For the text-containing cell, return its midpoint in (X, Y) coordinate format. 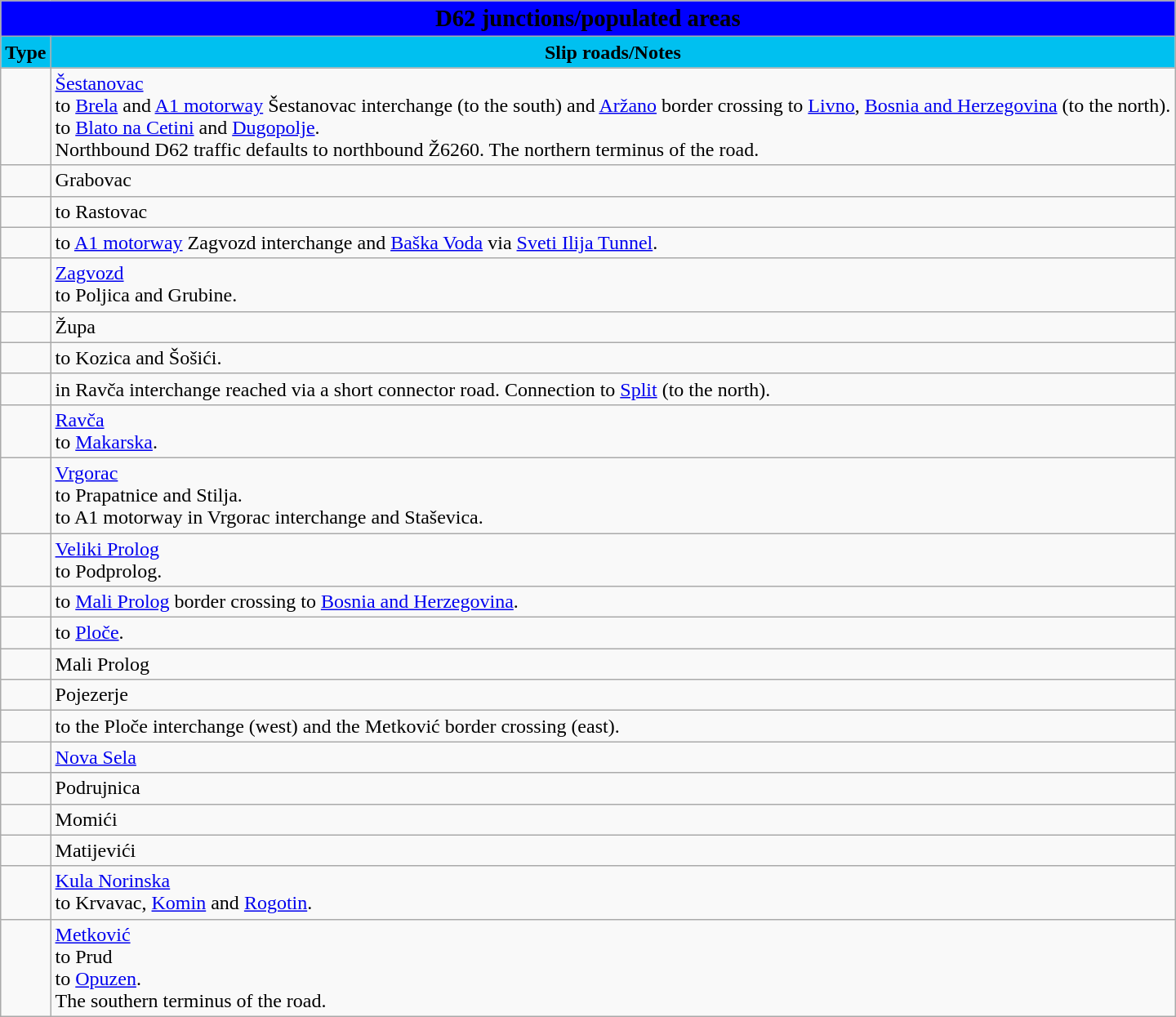
to Mali Prolog border crossing to Bosnia and Herzegovina. (612, 602)
Mali Prolog (612, 664)
Zagvozd to Poljica and Grubine. (612, 284)
D62 junctions/populated areas (588, 19)
Grabovac (612, 181)
Župa (612, 327)
to Ploče. (612, 633)
Metković to Prud to Opuzen.The southern terminus of the road. (612, 967)
Podrujnica (612, 788)
to the Ploče interchange (west) and the Metković border crossing (east). (612, 726)
to Rastovac (612, 212)
Matijevići (612, 850)
Vrgorac to Prapatnice and Stilja. to A1 motorway in Vrgorac interchange and Staševica. (612, 495)
Veliki Prolog to Podprolog. (612, 559)
Momići (612, 819)
Kula Norinska to Krvavac, Komin and Rogotin. (612, 892)
to A1 motorway Zagvozd interchange and Baška Voda via Sveti Ilija Tunnel. (612, 243)
Type (26, 52)
to Kozica and Šošići. (612, 358)
Slip roads/Notes (612, 52)
Nova Sela (612, 757)
Ravča to Makarska. (612, 431)
Pojezerje (612, 695)
in Ravča interchange reached via a short connector road. Connection to Split (to the north). (612, 389)
